For the text-containing cell, return its midpoint in (X, Y) coordinate format. 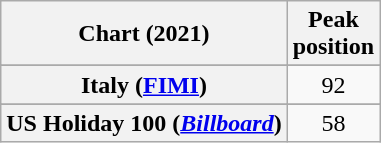
58 (333, 123)
Peakposition (333, 34)
US Holiday 100 (Billboard) (144, 123)
Italy (FIMI) (144, 85)
Chart (2021) (144, 34)
92 (333, 85)
